For the text-containing cell, return its midpoint in [x, y] coordinate format. 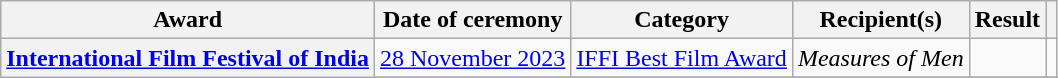
IFFI Best Film Award [682, 58]
28 November 2023 [472, 58]
Date of ceremony [472, 20]
Result [1007, 20]
Recipient(s) [880, 20]
Measures of Men [880, 58]
Award [188, 20]
International Film Festival of India [188, 58]
Category [682, 20]
